Identify which cell holds the provided text, then report its [x, y] central coordinate. 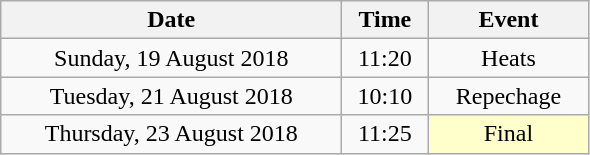
Date [172, 20]
Event [508, 20]
Final [508, 134]
Repechage [508, 96]
Sunday, 19 August 2018 [172, 58]
Time [385, 20]
10:10 [385, 96]
Tuesday, 21 August 2018 [172, 96]
Heats [508, 58]
11:25 [385, 134]
11:20 [385, 58]
Thursday, 23 August 2018 [172, 134]
